Return [x, y] of the center of cell containing provided text 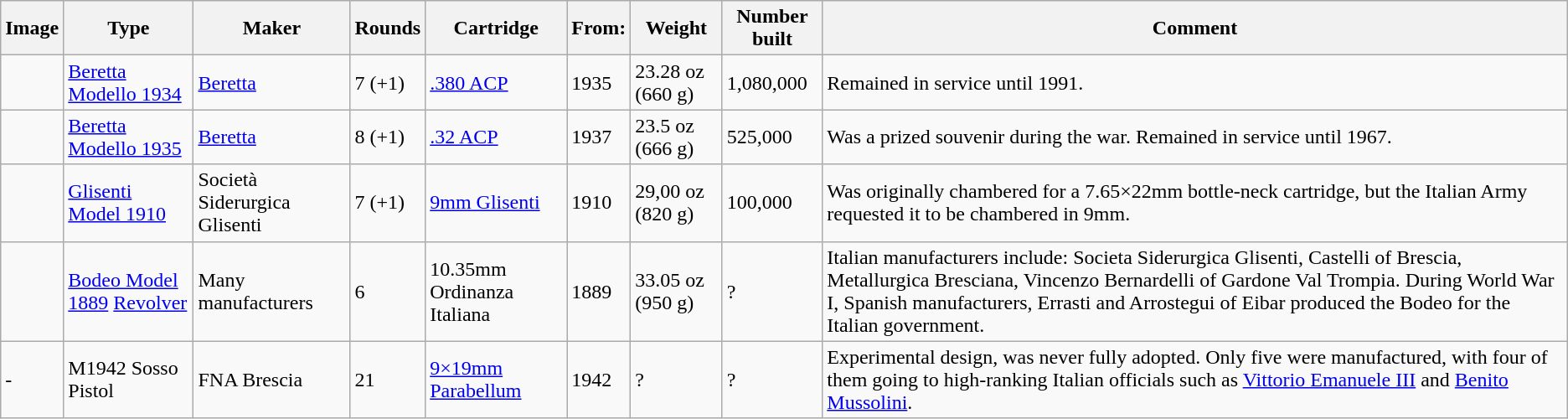
Number built [772, 28]
1937 [599, 137]
Many manufacturers [271, 292]
1,080,000 [772, 82]
Image [32, 28]
9×19mm Parabellum [496, 380]
1942 [599, 380]
Remained in service until 1991. [1194, 82]
Comment [1194, 28]
Weight [677, 28]
Cartridge [496, 28]
21 [388, 380]
- [32, 380]
Type [129, 28]
Maker [271, 28]
Was originally chambered for a 7.65×22mm bottle-neck cartridge, but the Italian Army requested it to be chambered in 9mm. [1194, 203]
1910 [599, 203]
M1942 Sosso Pistol [129, 380]
Rounds [388, 28]
Società Siderurgica Glisenti [271, 203]
Beretta Modello 1934 [129, 82]
Bodeo Model 1889 Revolver [129, 292]
Was a prized souvenir during the war. Remained in service until 1967. [1194, 137]
1935 [599, 82]
8 (+1) [388, 137]
525,000 [772, 137]
FNA Brescia [271, 380]
33.05 oz (950 g) [677, 292]
29,00 oz (820 g) [677, 203]
23.28 oz (660 g) [677, 82]
9mm Glisenti [496, 203]
.380 ACP [496, 82]
Beretta Modello 1935 [129, 137]
10.35mm Ordinanza Italiana [496, 292]
Glisenti Model 1910 [129, 203]
1889 [599, 292]
From: [599, 28]
6 [388, 292]
23.5 oz (666 g) [677, 137]
100,000 [772, 203]
.32 ACP [496, 137]
